From the cell containing the given text, extract its center point as (x, y) coordinate. 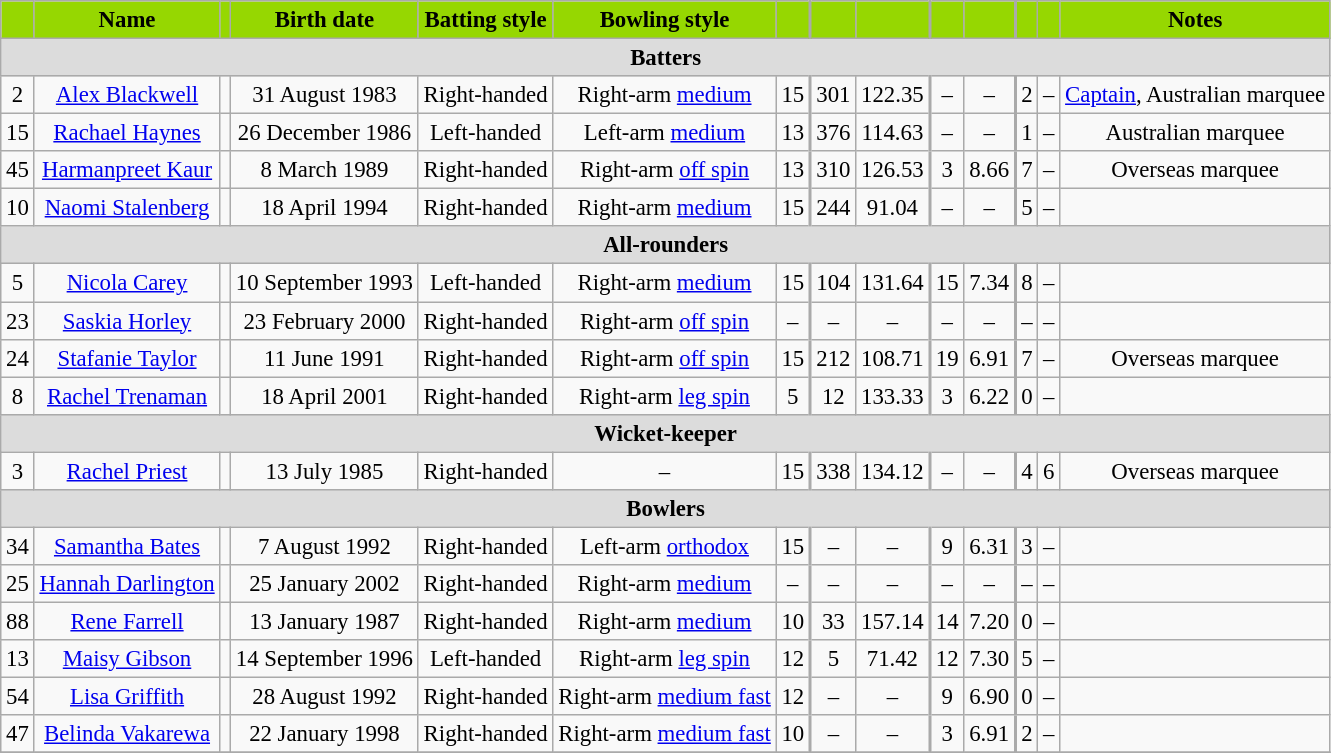
19 (947, 358)
54 (18, 697)
4 (1026, 471)
28 August 1992 (325, 697)
Batters (666, 58)
244 (833, 208)
Bowlers (666, 509)
Lisa Griffith (127, 697)
34 (18, 546)
18 April 2001 (325, 396)
23 (18, 321)
1 (1026, 133)
Rachel Trenaman (127, 396)
Left-arm orthodox (664, 546)
Captain, Australian marquee (1196, 95)
88 (18, 621)
Bowling style (664, 20)
301 (833, 95)
7.34 (990, 283)
Left-arm medium (664, 133)
31 August 1983 (325, 95)
131.64 (893, 283)
Maisy Gibson (127, 659)
14 September 1996 (325, 659)
212 (833, 358)
114.63 (893, 133)
47 (18, 734)
13 January 1987 (325, 621)
Rachel Priest (127, 471)
Notes (1196, 20)
6.22 (990, 396)
6.31 (990, 546)
18 April 1994 (325, 208)
Naomi Stalenberg (127, 208)
10 September 1993 (325, 283)
26 December 1986 (325, 133)
Rene Farrell (127, 621)
338 (833, 471)
Saskia Horley (127, 321)
Belinda Vakarewa (127, 734)
All-rounders (666, 245)
25 January 2002 (325, 584)
13 July 1985 (325, 471)
134.12 (893, 471)
122.35 (893, 95)
8.66 (990, 170)
45 (18, 170)
14 (947, 621)
108.71 (893, 358)
6 (1049, 471)
Birth date (325, 20)
Hannah Darlington (127, 584)
22 January 1998 (325, 734)
23 February 2000 (325, 321)
126.53 (893, 170)
71.42 (893, 659)
Rachael Haynes (127, 133)
Samantha Bates (127, 546)
25 (18, 584)
376 (833, 133)
Stafanie Taylor (127, 358)
8 March 1989 (325, 170)
157.14 (893, 621)
7.20 (990, 621)
Name (127, 20)
33 (833, 621)
Batting style (486, 20)
7 August 1992 (325, 546)
Nicola Carey (127, 283)
7.30 (990, 659)
Australian marquee (1196, 133)
91.04 (893, 208)
Harmanpreet Kaur (127, 170)
Wicket-keeper (666, 433)
310 (833, 170)
Alex Blackwell (127, 95)
133.33 (893, 396)
104 (833, 283)
6.90 (990, 697)
11 June 1991 (325, 358)
24 (18, 358)
